Extract the [X, Y] coordinate from the center of the cell holding the provided text.  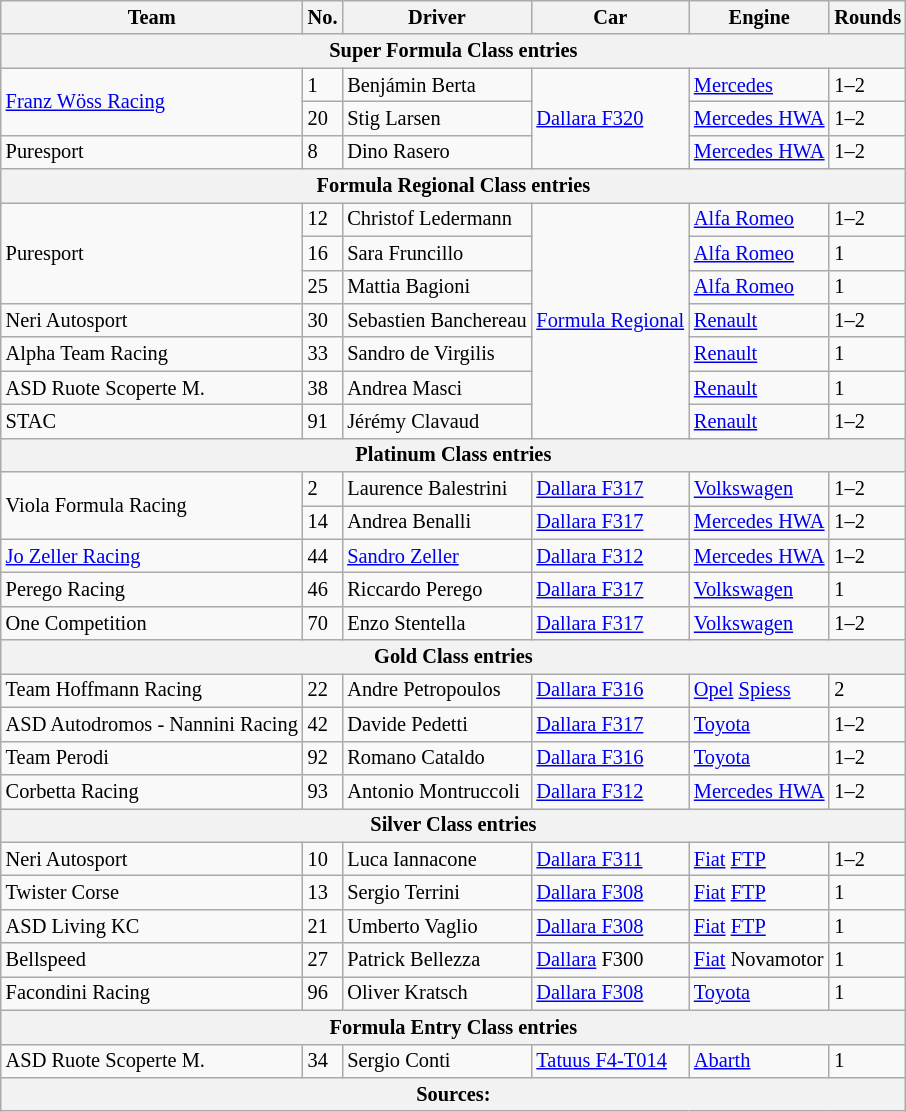
Patrick Bellezza [436, 960]
Corbetta Racing [152, 791]
22 [323, 690]
21 [323, 926]
Perego Racing [152, 589]
Mattia Bagioni [436, 287]
Jérémy Clavaud [436, 421]
Riccardo Perego [436, 589]
Sergio Conti [436, 1061]
Romano Cataldo [436, 758]
33 [323, 354]
Umberto Vaglio [436, 926]
Dallara F320 [610, 118]
70 [323, 623]
91 [323, 421]
Sara Fruncillo [436, 253]
Benjámin Berta [436, 85]
20 [323, 118]
30 [323, 320]
Engine [759, 17]
92 [323, 758]
Driver [436, 17]
One Competition [152, 623]
ASD Autodromos - Nannini Racing [152, 724]
Twister Corse [152, 892]
46 [323, 589]
Davide Pedetti [436, 724]
Rounds [868, 17]
Viola Formula Racing [152, 506]
Abarth [759, 1061]
Stig Larsen [436, 118]
ASD Living KC [152, 926]
27 [323, 960]
14 [323, 522]
Formula Entry Class entries [454, 1027]
Franz Wöss Racing [152, 102]
Super Formula Class entries [454, 51]
Antonio Montruccoli [436, 791]
16 [323, 253]
Dallara F311 [610, 859]
10 [323, 859]
Fiat Novamotor [759, 960]
Oliver Kratsch [436, 993]
Formula Regional [610, 320]
Andrea Benalli [436, 522]
Alpha Team Racing [152, 354]
Luca Iannacone [436, 859]
34 [323, 1061]
12 [323, 219]
Andrea Masci [436, 388]
Silver Class entries [454, 825]
Dallara F300 [610, 960]
Dino Rasero [436, 152]
Team [152, 17]
42 [323, 724]
Mercedes [759, 85]
38 [323, 388]
44 [323, 556]
Team Hoffmann Racing [152, 690]
Opel Spiess [759, 690]
13 [323, 892]
Sandro de Virgilis [436, 354]
Tatuus F4-T014 [610, 1061]
Christof Ledermann [436, 219]
Gold Class entries [454, 657]
Sandro Zeller [436, 556]
Platinum Class entries [454, 455]
96 [323, 993]
Sebastien Banchereau [436, 320]
Enzo Stentella [436, 623]
Team Perodi [152, 758]
Facondini Racing [152, 993]
Andre Petropoulos [436, 690]
No. [323, 17]
93 [323, 791]
Car [610, 17]
Laurence Balestrini [436, 489]
Bellspeed [152, 960]
25 [323, 287]
Sergio Terrini [436, 892]
Formula Regional Class entries [454, 186]
Sources: [454, 1094]
STAC [152, 421]
8 [323, 152]
Jo Zeller Racing [152, 556]
